Identify which cell holds the provided text, then report its [x, y] central coordinate. 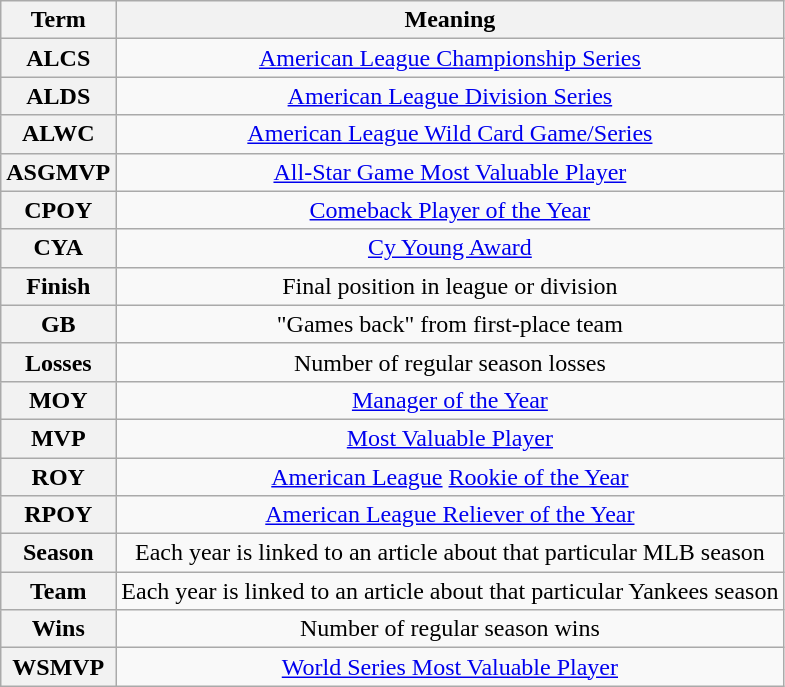
Each year is linked to an article about that particular MLB season [450, 553]
Finish [58, 286]
RPOY [58, 515]
Term [58, 20]
Number of regular season wins [450, 629]
Manager of the Year [450, 400]
Most Valuable Player [450, 438]
World Series Most Valuable Player [450, 667]
American League Wild Card Game/Series [450, 134]
Wins [58, 629]
American League Championship Series [450, 58]
"Games back" from first-place team [450, 324]
Season [58, 553]
Team [58, 591]
WSMVP [58, 667]
MVP [58, 438]
Losses [58, 362]
GB [58, 324]
Number of regular season losses [450, 362]
ROY [58, 477]
Cy Young Award [450, 248]
MOY [58, 400]
Each year is linked to an article about that particular Yankees season [450, 591]
ALDS [58, 96]
Meaning [450, 20]
Comeback Player of the Year [450, 210]
ASGMVP [58, 172]
CYA [58, 248]
American League Reliever of the Year [450, 515]
ALWC [58, 134]
CPOY [58, 210]
Final position in league or division [450, 286]
All-Star Game Most Valuable Player [450, 172]
American League Division Series [450, 96]
ALCS [58, 58]
American League Rookie of the Year [450, 477]
